Detect which cell encompasses the target text, then output its [X, Y] center coordinate. 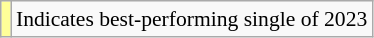
Indicates best-performing single of 2023 [192, 19]
